Detect which cell encompasses the target text, then output its [X, Y] center coordinate. 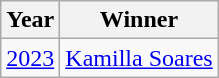
2023 [30, 58]
Winner [139, 20]
Kamilla Soares [139, 58]
Year [30, 20]
